Scan for the cell matching the given text and deliver its (X, Y) coordinate at center. 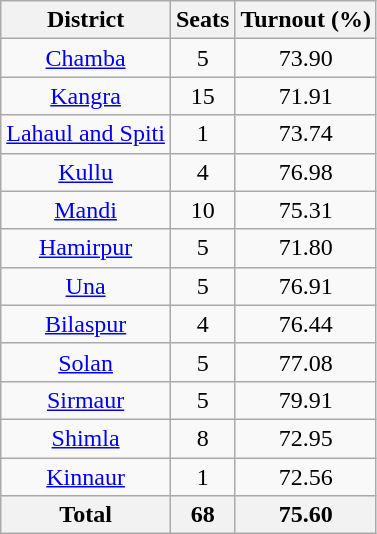
76.44 (306, 324)
71.91 (306, 96)
Una (86, 286)
Chamba (86, 58)
72.95 (306, 438)
68 (202, 515)
75.60 (306, 515)
77.08 (306, 362)
Lahaul and Spiti (86, 134)
73.74 (306, 134)
76.91 (306, 286)
72.56 (306, 477)
Shimla (86, 438)
73.90 (306, 58)
Sirmaur (86, 400)
Hamirpur (86, 248)
Mandi (86, 210)
8 (202, 438)
79.91 (306, 400)
District (86, 20)
Bilaspur (86, 324)
Total (86, 515)
76.98 (306, 172)
15 (202, 96)
10 (202, 210)
Kinnaur (86, 477)
Seats (202, 20)
Kangra (86, 96)
75.31 (306, 210)
Solan (86, 362)
71.80 (306, 248)
Turnout (%) (306, 20)
Kullu (86, 172)
